From the cell containing the given text, extract its center point as [x, y] coordinate. 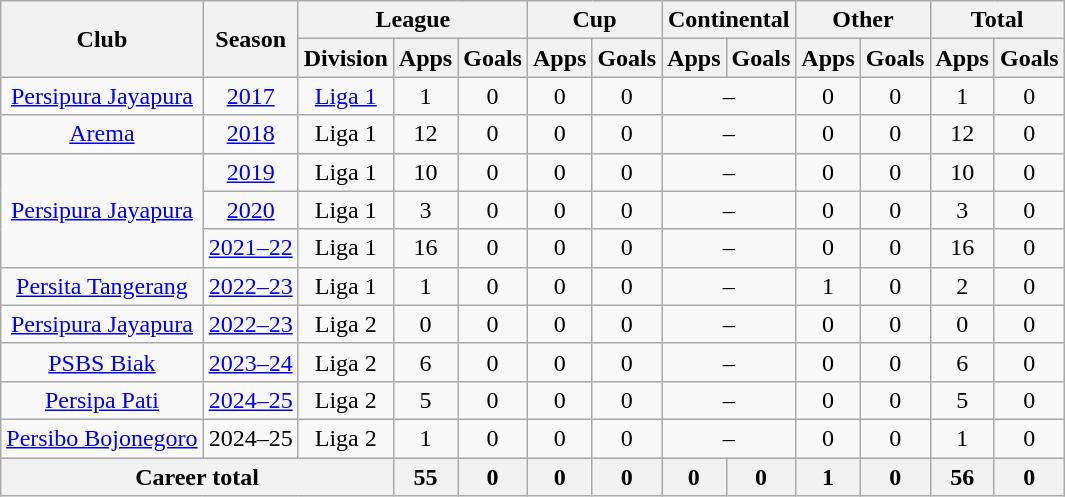
Persita Tangerang [102, 286]
2020 [250, 210]
PSBS Biak [102, 362]
Club [102, 39]
Division [346, 58]
Persipa Pati [102, 400]
Other [863, 20]
2019 [250, 172]
2018 [250, 134]
Season [250, 39]
Persibo Bojonegoro [102, 438]
League [412, 20]
Continental [729, 20]
55 [425, 477]
Total [997, 20]
Arema [102, 134]
2023–24 [250, 362]
Cup [594, 20]
2 [962, 286]
56 [962, 477]
2017 [250, 96]
Career total [198, 477]
2021–22 [250, 248]
